Scan for the cell matching the given text and deliver its [X, Y] coordinate at center. 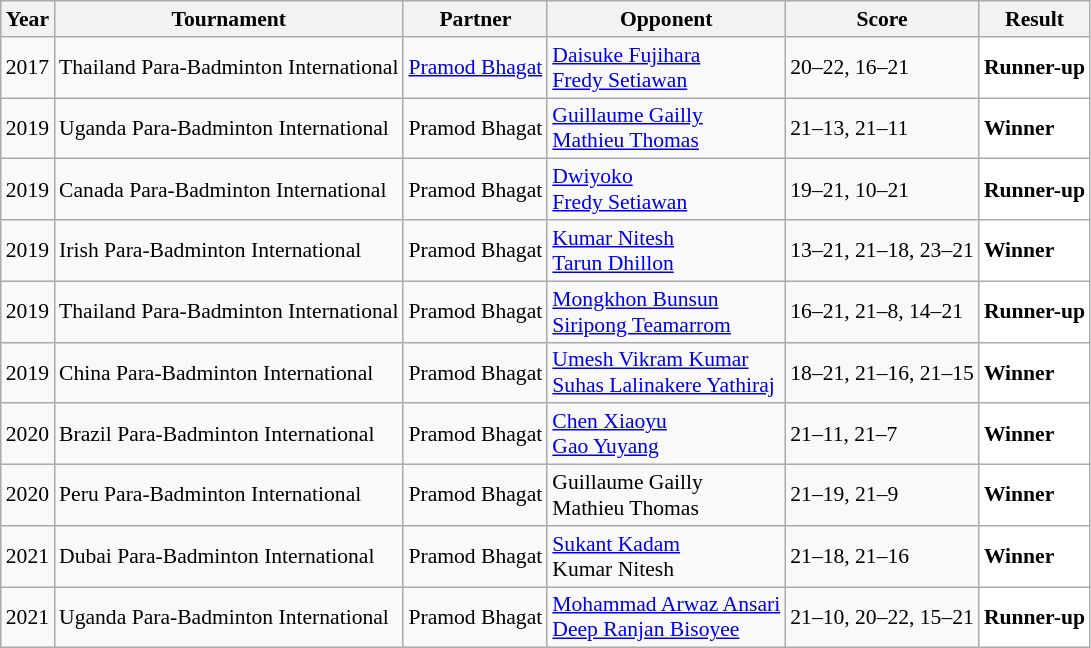
Dwiyoko Fredy Setiawan [666, 190]
16–21, 21–8, 14–21 [882, 312]
Chen Xiaoyu Gao Yuyang [666, 434]
Canada Para-Badminton International [228, 190]
Score [882, 19]
Mohammad Arwaz Ansari Deep Ranjan Bisoyee [666, 618]
Tournament [228, 19]
Brazil Para-Badminton International [228, 434]
21–13, 21–11 [882, 128]
21–11, 21–7 [882, 434]
21–19, 21–9 [882, 496]
Partner [475, 19]
21–10, 20–22, 15–21 [882, 618]
Opponent [666, 19]
Kumar Nitesh Tarun Dhillon [666, 250]
2017 [28, 68]
19–21, 10–21 [882, 190]
Daisuke Fujihara Fredy Setiawan [666, 68]
China Para-Badminton International [228, 372]
Year [28, 19]
Umesh Vikram Kumar Suhas Lalinakere Yathiraj [666, 372]
Result [1034, 19]
Dubai Para-Badminton International [228, 556]
20–22, 16–21 [882, 68]
18–21, 21–16, 21–15 [882, 372]
Peru Para-Badminton International [228, 496]
13–21, 21–18, 23–21 [882, 250]
Irish Para-Badminton International [228, 250]
Mongkhon Bunsun Siripong Teamarrom [666, 312]
Sukant Kadam Kumar Nitesh [666, 556]
21–18, 21–16 [882, 556]
